Locate the cell with the specified text and output its (X, Y) center coordinate. 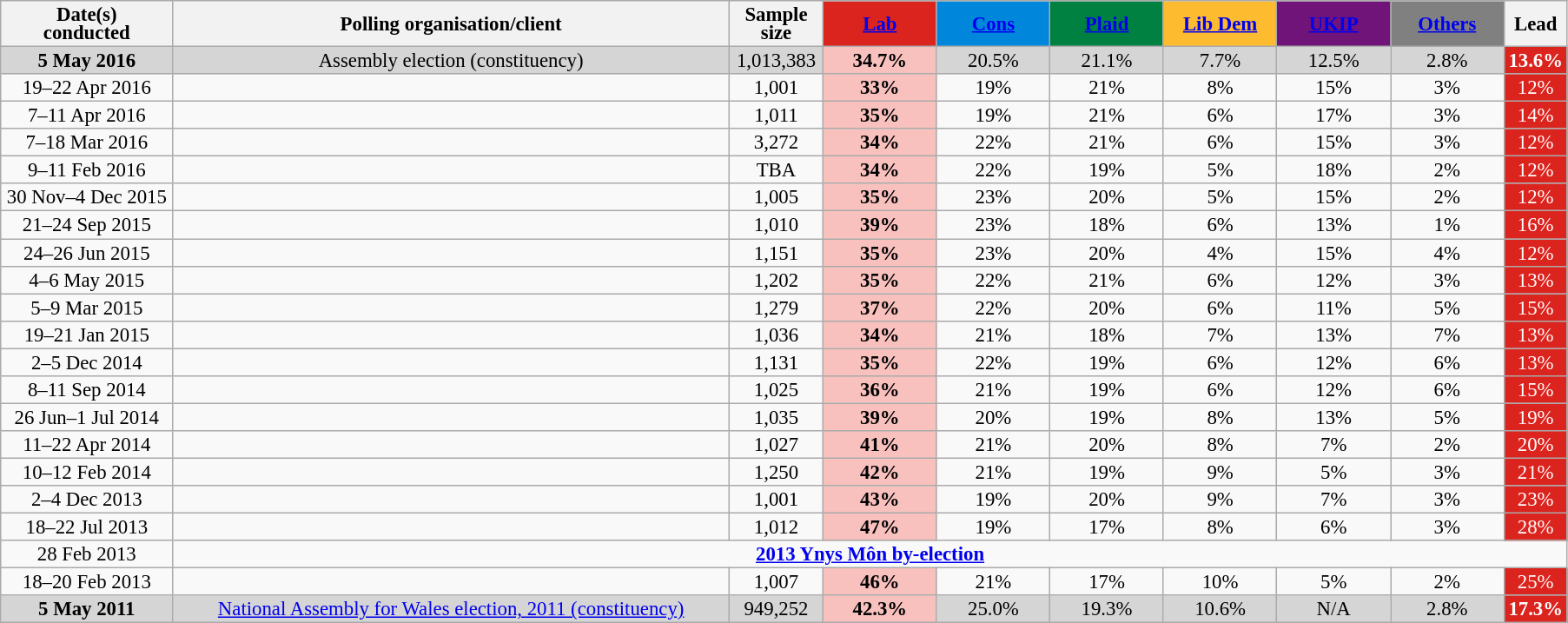
18–20 Feb 2013 (87, 582)
1,010 (776, 225)
25% (1536, 582)
Cons (994, 24)
Lead (1536, 24)
Assembly election (constituency) (452, 61)
17.3% (1536, 609)
1,279 (776, 308)
7–18 Mar 2016 (87, 142)
10.6% (1220, 609)
21.1% (1107, 61)
13.6% (1536, 61)
1,007 (776, 582)
37% (881, 308)
Others (1447, 24)
1,036 (776, 335)
1,250 (776, 472)
42.3% (881, 609)
42% (881, 472)
Polling organisation/client (452, 24)
21–24 Sep 2015 (87, 225)
25.0% (994, 609)
2–5 Dec 2014 (87, 362)
24–26 Jun 2015 (87, 253)
1,011 (776, 116)
4–6 May 2015 (87, 280)
Lab (881, 24)
1% (1447, 225)
5 May 2016 (87, 61)
National Assembly for Wales election, 2011 (constituency) (452, 609)
7.7% (1220, 61)
46% (881, 582)
41% (881, 445)
5–9 Mar 2015 (87, 308)
47% (881, 527)
7–11 Apr 2016 (87, 116)
33% (881, 88)
30 Nov–4 Dec 2015 (87, 198)
12.5% (1334, 61)
20.5% (994, 61)
N/A (1334, 609)
9–11 Feb 2016 (87, 170)
10% (1220, 582)
19–22 Apr 2016 (87, 88)
11% (1334, 308)
1,035 (776, 417)
16% (1536, 225)
18–22 Jul 2013 (87, 527)
1,131 (776, 362)
Sample size (776, 24)
1,027 (776, 445)
43% (881, 500)
26 Jun–1 Jul 2014 (87, 417)
UKIP (1334, 24)
34.7% (881, 61)
14% (1536, 116)
19.3% (1107, 609)
Plaid (1107, 24)
1,151 (776, 253)
1,012 (776, 527)
949,252 (776, 609)
10–12 Feb 2014 (87, 472)
TBA (776, 170)
28 Feb 2013 (87, 554)
2013 Ynys Môn by-election (870, 554)
1,202 (776, 280)
36% (881, 390)
2–4 Dec 2013 (87, 500)
Lib Dem (1220, 24)
5 May 2011 (87, 609)
8–11 Sep 2014 (87, 390)
11–22 Apr 2014 (87, 445)
28% (1536, 527)
Date(s)conducted (87, 24)
1,025 (776, 390)
3,272 (776, 142)
19–21 Jan 2015 (87, 335)
1,005 (776, 198)
1,013,383 (776, 61)
